For the text-containing cell, return its midpoint in [X, Y] coordinate format. 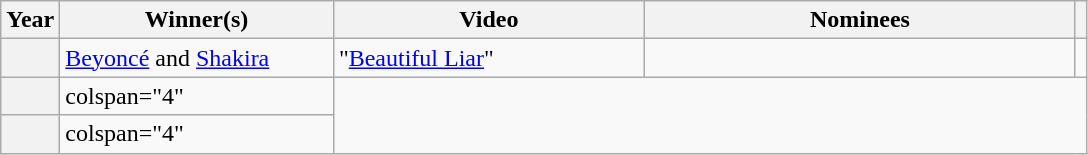
Video [488, 20]
"Beautiful Liar" [488, 58]
Year [30, 20]
Winner(s) [197, 20]
Nominees [860, 20]
Beyoncé and Shakira [197, 58]
